Search for the cell housing the specified text and yield its (X, Y) center coordinate. 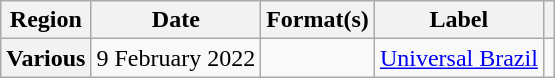
9 February 2022 (176, 58)
Region (46, 20)
Various (46, 58)
Universal Brazil (458, 58)
Date (176, 20)
Format(s) (318, 20)
Label (458, 20)
